For the text-containing cell, return its midpoint in (X, Y) coordinate format. 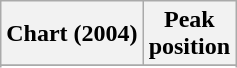
Peakposition (189, 34)
Chart (2004) (72, 34)
